Search for the cell housing the specified text and yield its (X, Y) center coordinate. 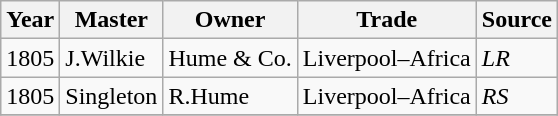
R.Hume (230, 96)
Owner (230, 20)
Trade (386, 20)
LR (516, 58)
J.Wilkie (112, 58)
Source (516, 20)
Singleton (112, 96)
Hume & Co. (230, 58)
RS (516, 96)
Master (112, 20)
Year (30, 20)
